Find where the given text appears and provide that cell's center as [x, y] coordinate. 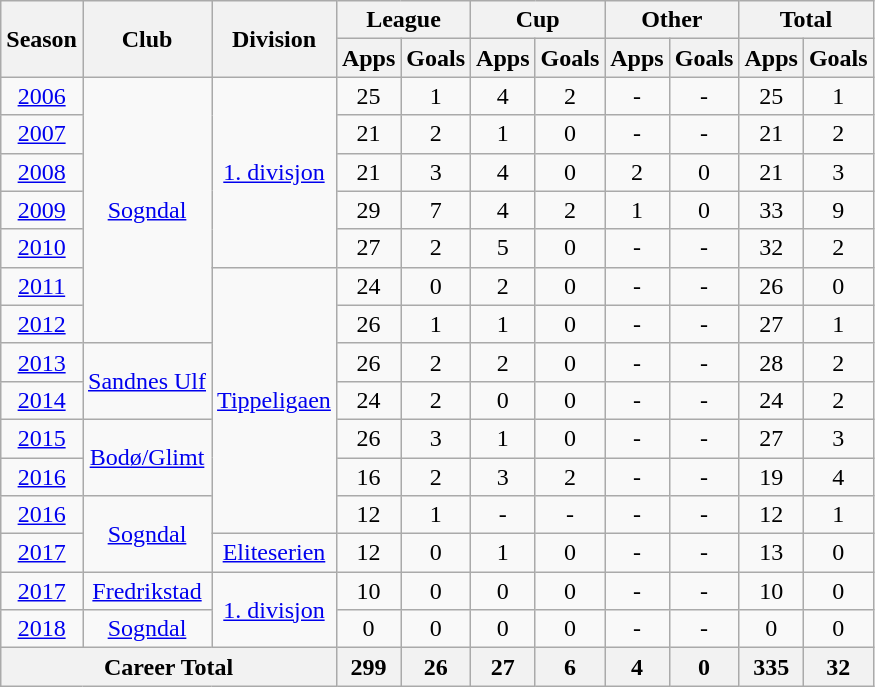
Eliteserien [274, 553]
33 [771, 210]
2009 [42, 210]
Other [672, 20]
7 [436, 210]
9 [838, 210]
Bodø/Glimt [146, 457]
299 [368, 667]
Club [146, 39]
Sandnes Ulf [146, 381]
2018 [42, 629]
2007 [42, 134]
Fredrikstad [146, 591]
5 [503, 248]
2013 [42, 362]
2014 [42, 400]
2010 [42, 248]
Division [274, 39]
335 [771, 667]
16 [368, 477]
Tippeligaen [274, 400]
2008 [42, 172]
2011 [42, 286]
League [403, 20]
6 [570, 667]
2015 [42, 438]
Cup [538, 20]
2006 [42, 96]
2012 [42, 324]
19 [771, 477]
Career Total [169, 667]
Total [806, 20]
13 [771, 553]
Season [42, 39]
28 [771, 362]
29 [368, 210]
